For the text-containing cell, return its midpoint in [X, Y] coordinate format. 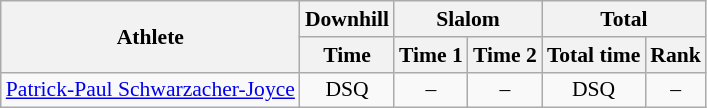
Time 1 [431, 55]
Total time [594, 55]
Time 2 [505, 55]
Slalom [468, 19]
Total [624, 19]
Time [347, 55]
Patrick-Paul Schwarzacher-Joyce [150, 90]
Athlete [150, 36]
Rank [676, 55]
Downhill [347, 19]
